Provide the [X, Y] coordinate of the cell's center where the given text is located.  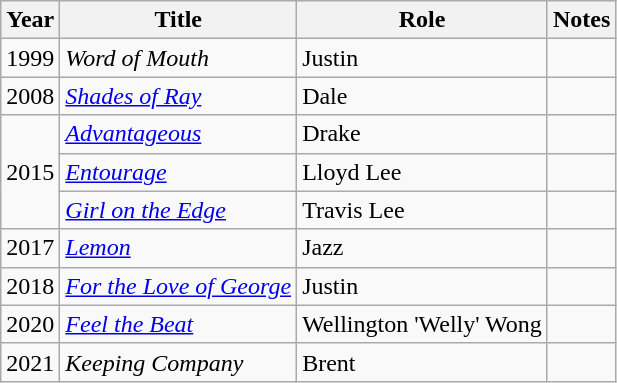
Jazz [422, 248]
Wellington 'Welly' Wong [422, 324]
Year [30, 20]
Entourage [178, 172]
Lloyd Lee [422, 172]
2008 [30, 96]
1999 [30, 58]
Lemon [178, 248]
Dale [422, 96]
Keeping Company [178, 362]
2015 [30, 172]
For the Love of George [178, 286]
Title [178, 20]
Brent [422, 362]
Word of Mouth [178, 58]
Notes [581, 20]
Feel the Beat [178, 324]
Advantageous [178, 134]
2021 [30, 362]
2017 [30, 248]
2020 [30, 324]
Shades of Ray [178, 96]
Role [422, 20]
Girl on the Edge [178, 210]
Travis Lee [422, 210]
2018 [30, 286]
Drake [422, 134]
